Provide the [X, Y] coordinate of the cell's center where the given text is located.  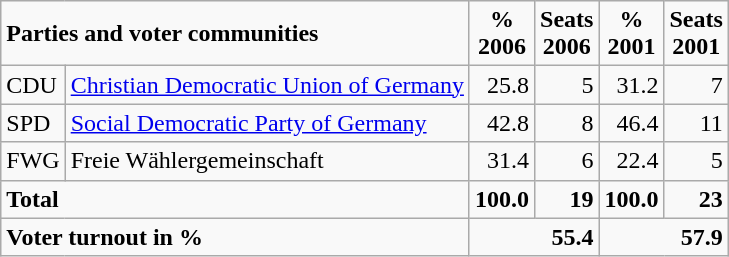
Parties and voter communities [236, 34]
FWG [33, 161]
57.9 [664, 237]
%2006 [502, 34]
Freie Wählergemeinschaft [267, 161]
Voter turnout in % [236, 237]
7 [696, 85]
CDU [33, 85]
22.4 [632, 161]
Social Democratic Party of Germany [267, 123]
%2001 [632, 34]
25.8 [502, 85]
31.2 [632, 85]
Seats2001 [696, 34]
46.4 [632, 123]
19 [567, 199]
Total [236, 199]
11 [696, 123]
31.4 [502, 161]
Seats2006 [567, 34]
Christian Democratic Union of Germany [267, 85]
23 [696, 199]
55.4 [534, 237]
SPD [33, 123]
8 [567, 123]
6 [567, 161]
42.8 [502, 123]
